Pinpoint the cell where the given text exists, returning its (X, Y) midpoint coordinate. 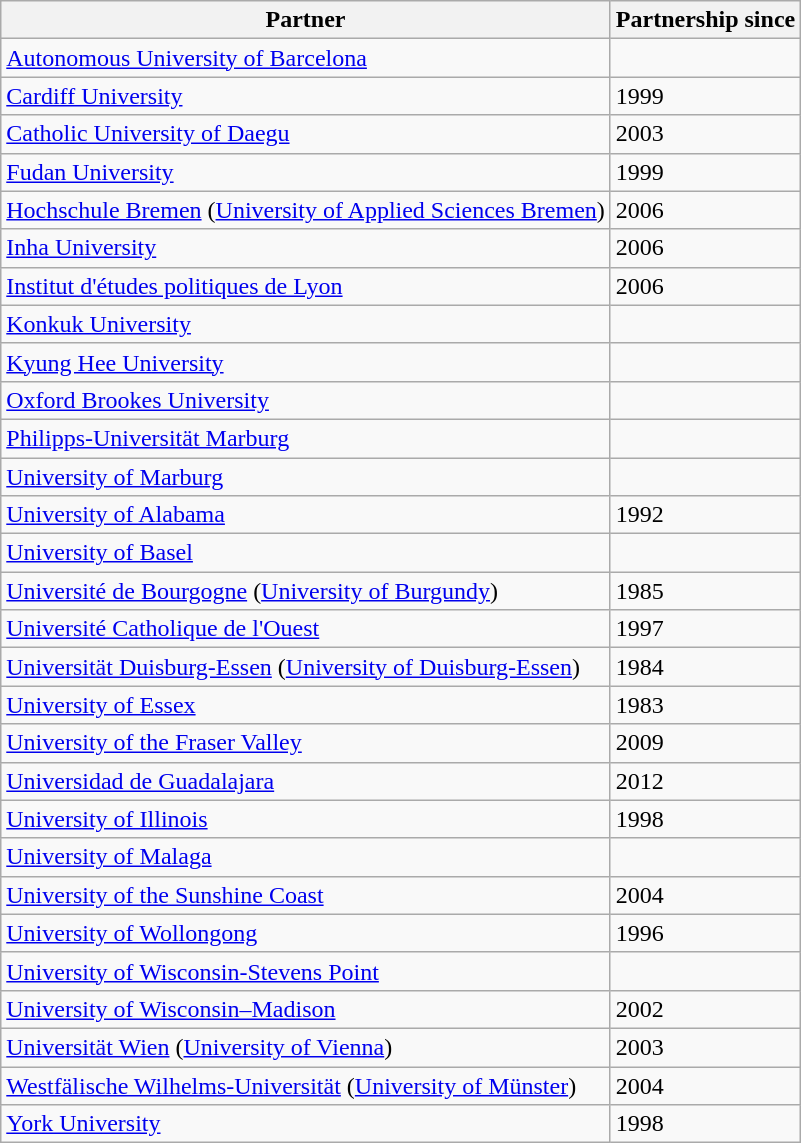
1983 (705, 705)
1984 (705, 667)
1992 (705, 515)
University of Wollongong (306, 933)
2002 (705, 1009)
1996 (705, 933)
Westfälische Wilhelms-Universität (University of Münster) (306, 1085)
Catholic University of Daegu (306, 134)
Université Catholique de l'Ouest (306, 629)
University of the Fraser Valley (306, 743)
Universität Wien (University of Vienna) (306, 1047)
Kyung Hee University (306, 362)
University of Marburg (306, 477)
Oxford Brookes University (306, 400)
University of Wisconsin-Stevens Point (306, 971)
University of Basel (306, 553)
Hochschule Bremen (University of Applied Sciences Bremen) (306, 210)
University of the Sunshine Coast (306, 895)
Inha University (306, 248)
Autonomous University of Barcelona (306, 58)
Partner (306, 20)
University of Wisconsin–Madison (306, 1009)
1985 (705, 591)
Université de Bourgogne (University of Burgundy) (306, 591)
York University (306, 1124)
Philipps-Universität Marburg (306, 438)
Institut d'études politiques de Lyon (306, 286)
Fudan University (306, 172)
Partnership since (705, 20)
2012 (705, 781)
Universidad de Guadalajara (306, 781)
1997 (705, 629)
University of Essex (306, 705)
University of Malaga (306, 857)
Universität Duisburg-Essen (University of Duisburg-Essen) (306, 667)
University of Alabama (306, 515)
2009 (705, 743)
Konkuk University (306, 324)
Cardiff University (306, 96)
University of Illinois (306, 819)
